Determine the [X, Y] coordinate at the center of the cell enclosing the given text.  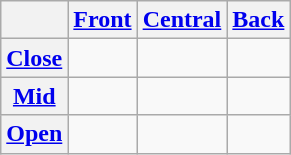
Back [258, 20]
Front [102, 20]
Close [34, 58]
Open [34, 134]
Mid [34, 96]
Central [182, 20]
